Search for the cell housing the specified text and yield its [x, y] center coordinate. 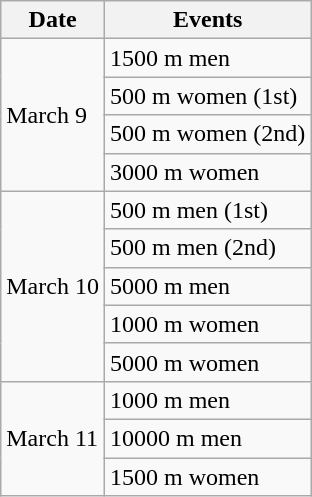
March 9 [53, 115]
500 m men (2nd) [207, 248]
1000 m men [207, 400]
March 11 [53, 438]
500 m women (1st) [207, 96]
1500 m men [207, 58]
March 10 [53, 286]
500 m women (2nd) [207, 134]
500 m men (1st) [207, 210]
Date [53, 20]
1000 m women [207, 324]
5000 m men [207, 286]
10000 m men [207, 438]
5000 m women [207, 362]
3000 m women [207, 172]
1500 m women [207, 477]
Events [207, 20]
